Output the (x, y) coordinate of the center of the cell containing the given text.  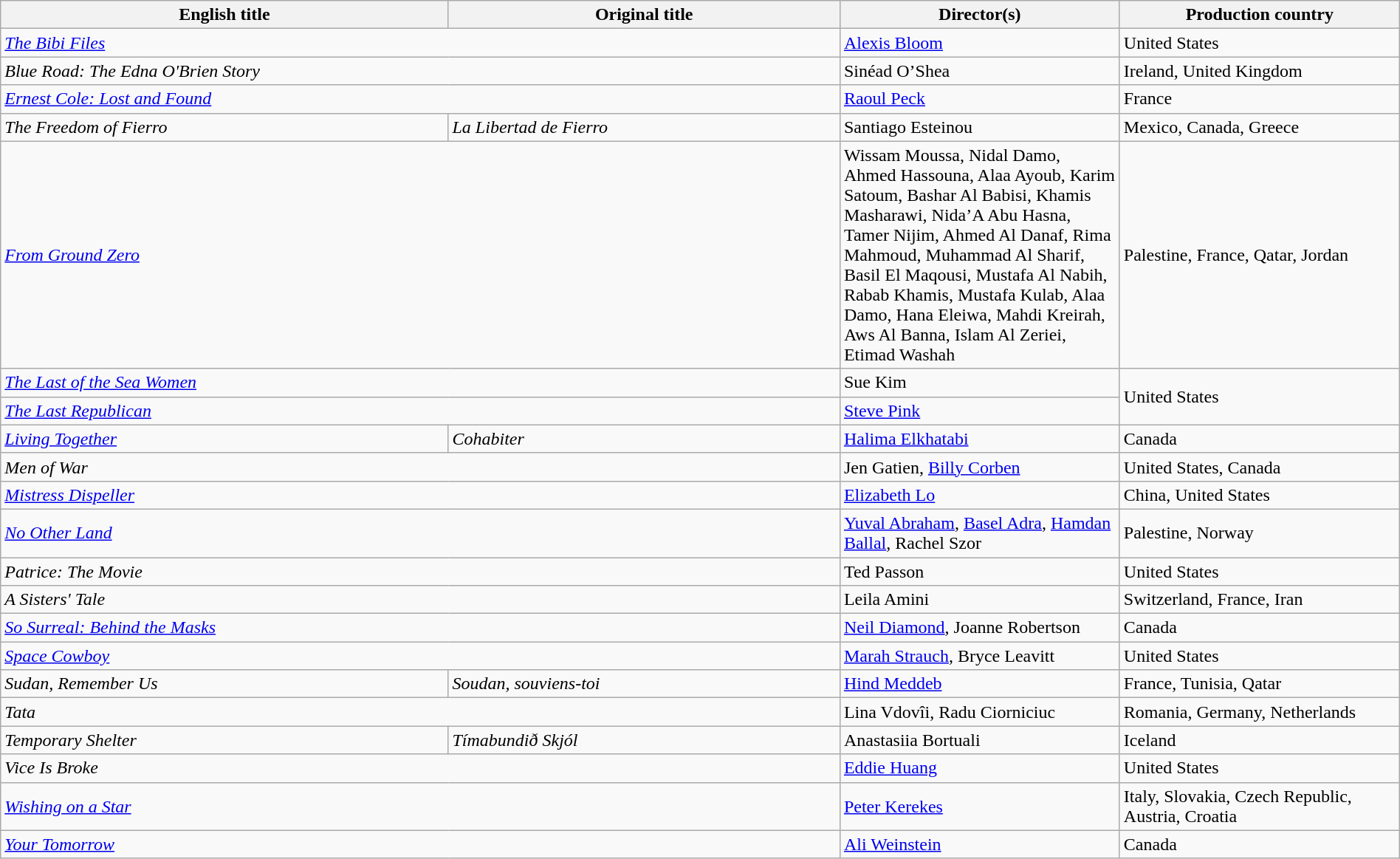
Steve Pink (979, 411)
Cohabiter (644, 439)
Peter Kerekes (979, 807)
United States, Canada (1260, 467)
Romania, Germany, Netherlands (1260, 712)
The Last of the Sea Women (421, 383)
Your Tomorrow (421, 844)
La Libertad de Fierro (644, 127)
Sue Kim (979, 383)
Anastasiia Bortuali (979, 740)
Tata (421, 712)
Marah Strauch, Bryce Leavitt (979, 656)
Ali Weinstein (979, 844)
Patrice: The Movie (421, 571)
Jen Gatien, Billy Corben (979, 467)
France, Tunisia, Qatar (1260, 684)
Production country (1260, 15)
France (1260, 99)
No Other Land (421, 533)
Original title (644, 15)
Alexis Bloom (979, 43)
Italy, Slovakia, Czech Republic, Austria, Croatia (1260, 807)
Director(s) (979, 15)
Santiago Esteinou (979, 127)
Men of War (421, 467)
Eddie Huang (979, 768)
Halima Elkhatabi (979, 439)
The Last Republican (421, 411)
Yuval Abraham, Basel Adra, Hamdan Ballal, Rachel Szor (979, 533)
Living Together (224, 439)
Wishing on a Star (421, 807)
Space Cowboy (421, 656)
Sudan, Remember Us (224, 684)
Mexico, Canada, Greece (1260, 127)
English title (224, 15)
Switzerland, France, Iran (1260, 600)
Lina Vdovîi, Radu Ciorniciuc (979, 712)
Raoul Peck (979, 99)
Sinéad O’Shea (979, 71)
The Freedom of Fierro (224, 127)
China, United States (1260, 495)
Neil Diamond, Joanne Robertson (979, 628)
Ernest Cole: Lost and Found (421, 99)
Leila Amini (979, 600)
Ireland, United Kingdom (1260, 71)
The Bibi Files (421, 43)
Ted Passon (979, 571)
A Sisters' Tale (421, 600)
Vice Is Broke (421, 768)
Blue Road: The Edna O'Brien Story (421, 71)
So Surreal: Behind the Masks (421, 628)
Hind Meddeb (979, 684)
Palestine, France, Qatar, Jordan (1260, 255)
Palestine, Norway (1260, 533)
Tímabundið Skjól (644, 740)
From Ground Zero (421, 255)
Soudan, souviens-toi (644, 684)
Iceland (1260, 740)
Temporary Shelter (224, 740)
Mistress Dispeller (421, 495)
Elizabeth Lo (979, 495)
